Capture the cell that displays the provided text and extract its [x, y] central coordinate. 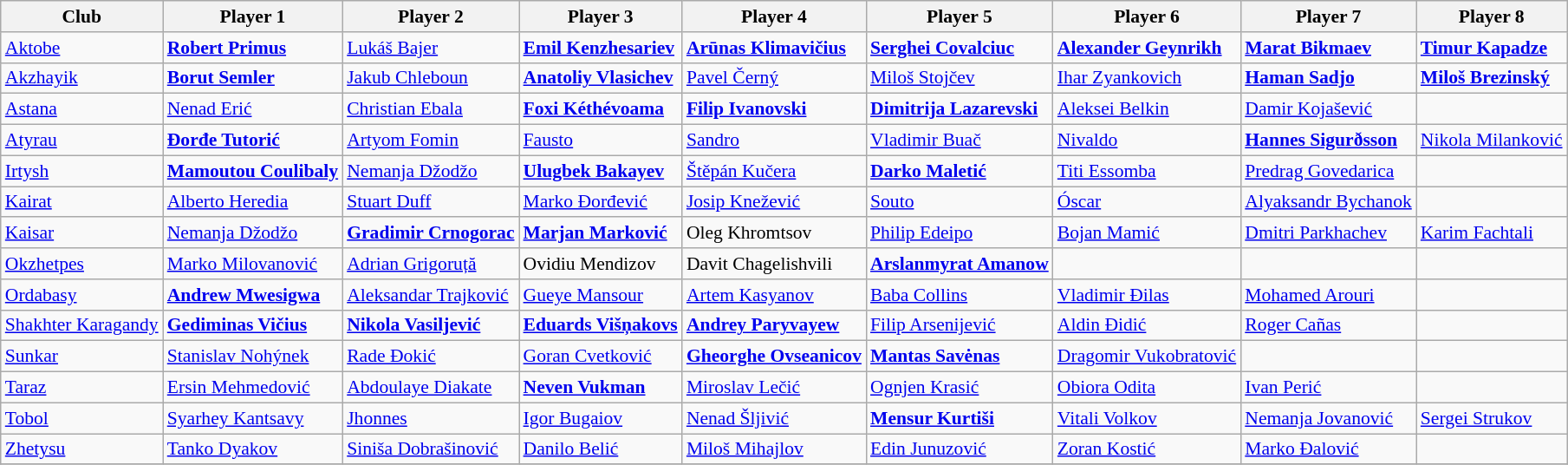
Haman Sadjo [1328, 78]
Edin Junuzović [960, 449]
Obiora Odita [1147, 388]
Taraz [81, 388]
Jakub Chleboun [430, 78]
Štěpán Kučera [774, 171]
Lukáš Bajer [430, 48]
Goran Cvetković [601, 357]
Andrew Mwesigwa [253, 295]
Nivaldo [1147, 141]
Ognjen Krasić [960, 388]
Player 4 [774, 16]
Serghei Covalciuc [960, 48]
Davit Chagelishvili [774, 264]
Dragomir Vukobratović [1147, 357]
Bojan Mamić [1147, 233]
Arslanmyrat Amanow [960, 264]
Andrey Paryvayew [774, 325]
Aldin Đidić [1147, 325]
Ovidiu Mendizov [601, 264]
Óscar [1147, 202]
Damir Kojašević [1328, 109]
Zhetysu [81, 449]
Jhonnes [430, 418]
Filip Ivanovski [774, 109]
Marat Bikmaev [1328, 48]
Irtysh [81, 171]
Mohamed Arouri [1328, 295]
Darko Maletić [960, 171]
Marko Đorđević [601, 202]
Player 1 [253, 16]
Ivan Perić [1328, 388]
Anatoliy Vlasichev [601, 78]
Aleksei Belkin [1147, 109]
Vitali Volkov [1147, 418]
Sandro [774, 141]
Artyom Fomin [430, 141]
Mantas Savėnas [960, 357]
Atyrau [81, 141]
Borut Semler [253, 78]
Nikola Vasiljević [430, 325]
Zoran Kostić [1147, 449]
Kairat [81, 202]
Josip Knežević [774, 202]
Vladimir Buač [960, 141]
Mensur Kurtiši [960, 418]
Eduards Višņakovs [601, 325]
Oleg Khromtsov [774, 233]
Emil Kenzhesariev [601, 48]
Artem Kasyanov [774, 295]
Nenad Šljivić [774, 418]
Timur Kapadze [1492, 48]
Syarhey Kantsavy [253, 418]
Mamoutou Coulibaly [253, 171]
Marko Đalović [1328, 449]
Sunkar [81, 357]
Stanislav Nohýnek [253, 357]
Karim Fachtali [1492, 233]
Aleksandar Trajković [430, 295]
Foxi Kéthévoama [601, 109]
Abdoulaye Diakate [430, 388]
Nemanja Jovanović [1328, 418]
Vladimir Đilas [1147, 295]
Fausto [601, 141]
Akzhayik [81, 78]
Roger Cañas [1328, 325]
Alberto Heredia [253, 202]
Souto [960, 202]
Neven Vukman [601, 388]
Filip Arsenijević [960, 325]
Player 3 [601, 16]
Danilo Belić [601, 449]
Marjan Marković [601, 233]
Siniša Dobrašinović [430, 449]
Tanko Dyakov [253, 449]
Dmitri Parkhachev [1328, 233]
Player 5 [960, 16]
Miloš Brezinský [1492, 78]
Ordabasy [81, 295]
Marko Milovanović [253, 264]
Player 8 [1492, 16]
Ulugbek Bakayev [601, 171]
Rade Đokić [430, 357]
Stuart Duff [430, 202]
Hannes Sigurðsson [1328, 141]
Sergei Strukov [1492, 418]
Astana [81, 109]
Nenad Erić [253, 109]
Christian Ebala [430, 109]
Gueye Mansour [601, 295]
Kaisar [81, 233]
Okzhetpes [81, 264]
Pavel Černý [774, 78]
Gediminas Vičius [253, 325]
Arūnas Klimavičius [774, 48]
Đorđe Tutorić [253, 141]
Dimitrija Lazarevski [960, 109]
Gheorghe Ovseanicov [774, 357]
Aktobe [81, 48]
Player 7 [1328, 16]
Alexander Geynrikh [1147, 48]
Shakhter Karagandy [81, 325]
Predrag Govedarica [1328, 171]
Adrian Grigoruță [430, 264]
Nikola Milanković [1492, 141]
Ihar Zyankovich [1147, 78]
Player 2 [430, 16]
Club [81, 16]
Gradimir Crnogorac [430, 233]
Miloš Stojčev [960, 78]
Baba Collins [960, 295]
Player 6 [1147, 16]
Miloš Mihajlov [774, 449]
Miroslav Lečić [774, 388]
Tobol [81, 418]
Igor Bugaiov [601, 418]
Ersin Mehmedović [253, 388]
Robert Primus [253, 48]
Alyaksandr Bychanok [1328, 202]
Titi Essomba [1147, 171]
Philip Edeipo [960, 233]
